For the text-containing cell, return its midpoint in (X, Y) coordinate format. 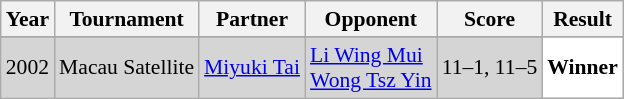
Year (28, 19)
Result (582, 19)
Miyuki Tai (252, 68)
Opponent (371, 19)
Partner (252, 19)
2002 (28, 68)
Winner (582, 68)
Macau Satellite (126, 68)
11–1, 11–5 (490, 68)
Score (490, 19)
Li Wing Mui Wong Tsz Yin (371, 68)
Tournament (126, 19)
